For the text-containing cell, return its midpoint in [X, Y] coordinate format. 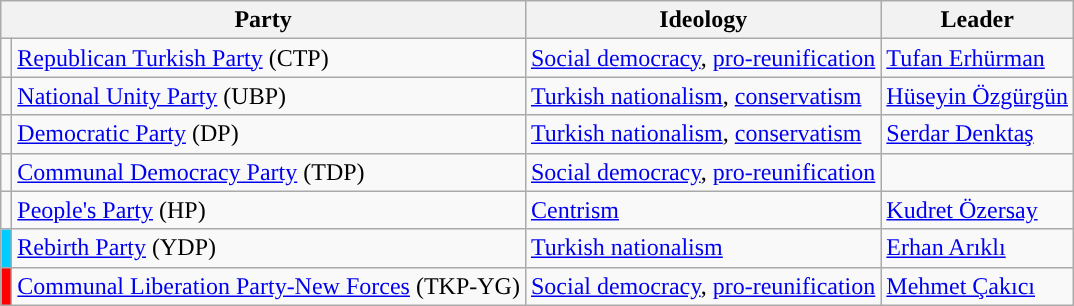
People's Party (HP) [269, 210]
Kudret Özersay [978, 210]
National Unity Party (UBP) [269, 96]
Rebirth Party (YDP) [269, 248]
Republican Turkish Party (CTP) [269, 58]
Centrism [702, 210]
Tufan Erhürman [978, 58]
Leader [978, 20]
Communal Liberation Party-New Forces (TKP-YG) [269, 286]
Democratic Party (DP) [269, 134]
Serdar Denktaş [978, 134]
Turkish nationalism [702, 248]
Erhan Arıklı [978, 248]
Hüseyin Özgürgün [978, 96]
Party [264, 20]
Mehmet Çakıcı [978, 286]
Ideology [702, 20]
Communal Democracy Party (TDP) [269, 172]
